Identify which cell holds the provided text, then report its [x, y] central coordinate. 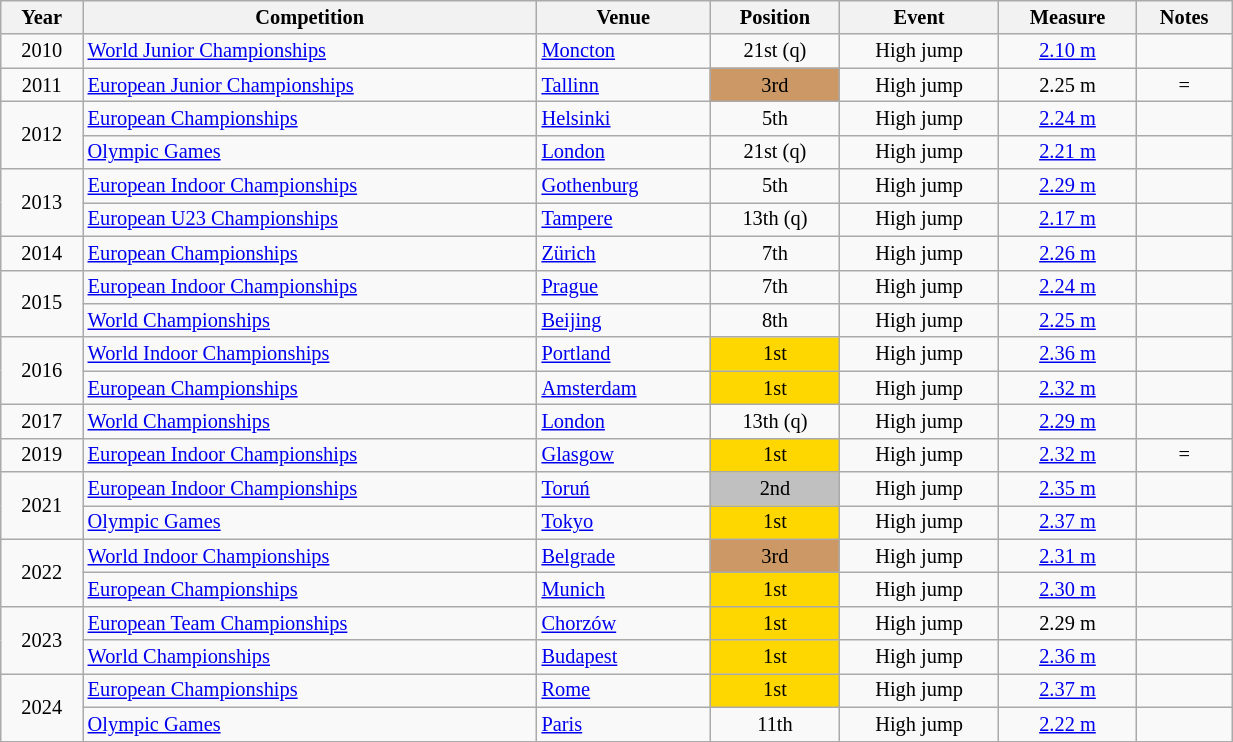
Munich [624, 589]
Year [42, 17]
World Junior Championships [310, 51]
2.35 m [1067, 489]
European U23 Championships [310, 219]
2011 [42, 85]
2016 [42, 370]
Belgrade [624, 556]
Tampere [624, 219]
Paris [624, 724]
2021 [42, 506]
2.17 m [1067, 219]
Tallinn [624, 85]
2.31 m [1067, 556]
Chorzów [624, 623]
2012 [42, 134]
2.22 m [1067, 724]
European Junior Championships [310, 85]
Position [775, 17]
2013 [42, 202]
Tokyo [624, 522]
Beijing [624, 320]
2017 [42, 421]
Venue [624, 17]
2.21 m [1067, 152]
European Team Championships [310, 623]
2nd [775, 489]
2014 [42, 253]
8th [775, 320]
Helsinki [624, 118]
Event [919, 17]
Notes [1184, 17]
Measure [1067, 17]
Budapest [624, 657]
2015 [42, 304]
2.10 m [1067, 51]
2010 [42, 51]
Moncton [624, 51]
2.30 m [1067, 589]
11th [775, 724]
Toruń [624, 489]
2.26 m [1067, 253]
Portland [624, 354]
2024 [42, 706]
Rome [624, 690]
Amsterdam [624, 388]
Zürich [624, 253]
Gothenburg [624, 186]
2023 [42, 640]
Prague [624, 287]
2022 [42, 572]
2019 [42, 455]
Glasgow [624, 455]
Competition [310, 17]
